Output the (x, y) coordinate of the center of the cell containing the given text.  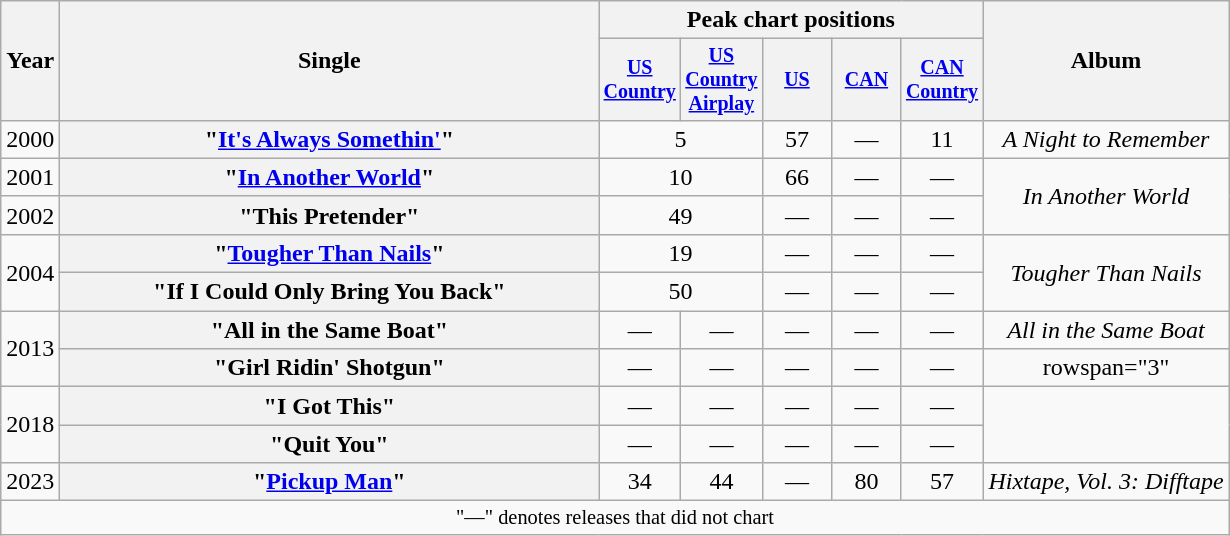
2018 (30, 425)
Album (1106, 61)
2004 (30, 272)
66 (796, 177)
2002 (30, 215)
Single (330, 61)
"Pickup Man" (330, 482)
"If I Could Only Bring You Back" (330, 292)
"It's Always Somethin'" (330, 139)
CAN Country (942, 80)
Year (30, 61)
"Quit You" (330, 444)
Hixtape, Vol. 3: Difftape (1106, 482)
"Tougher Than Nails" (330, 253)
In Another World (1106, 196)
19 (680, 253)
"All in the Same Boat" (330, 330)
44 (722, 482)
A Night to Remember (1106, 139)
50 (680, 292)
49 (680, 215)
2000 (30, 139)
"—" denotes releases that did not chart (615, 518)
80 (866, 482)
US (796, 80)
2001 (30, 177)
"I Got This" (330, 406)
rowspan="3" (1106, 368)
5 (680, 139)
US Country (640, 80)
"This Pretender" (330, 215)
2023 (30, 482)
"Girl Ridin' Shotgun" (330, 368)
"In Another World" (330, 177)
Peak chart positions (791, 20)
10 (680, 177)
34 (640, 482)
Tougher Than Nails (1106, 272)
CAN (866, 80)
All in the Same Boat (1106, 330)
2013 (30, 349)
US Country Airplay (722, 80)
11 (942, 139)
